For the text-containing cell, return its midpoint in [x, y] coordinate format. 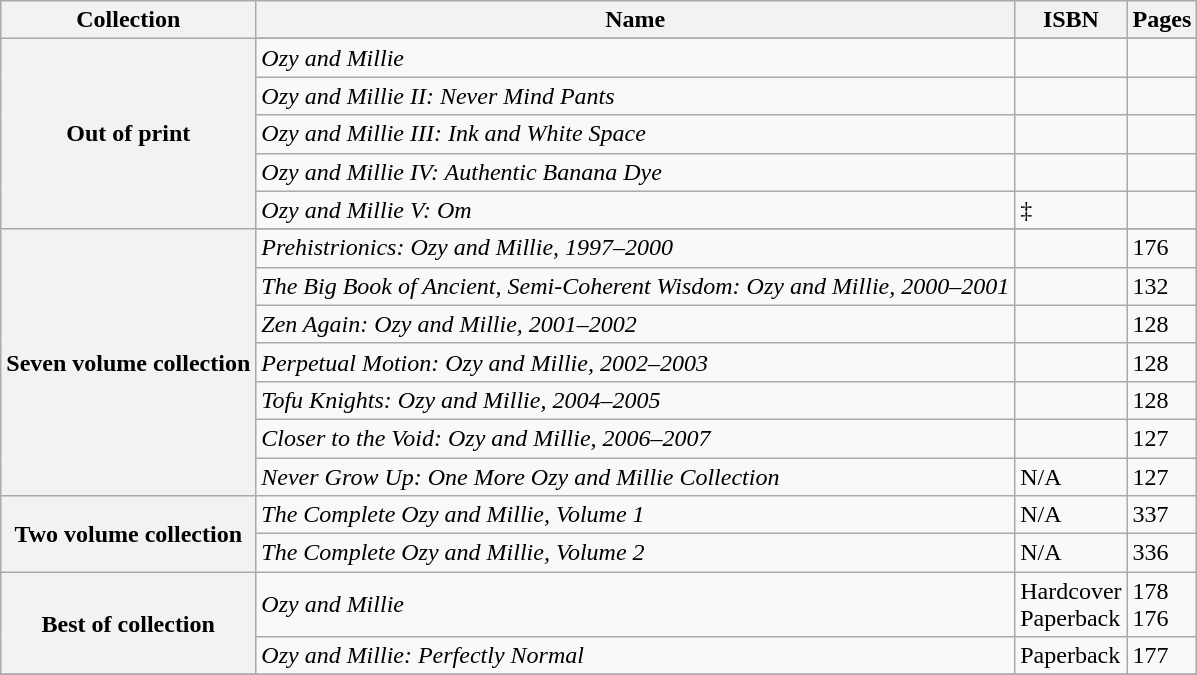
Paperback [1071, 656]
Ozy and Millie IV: Authentic Banana Dye [636, 172]
336 [1162, 553]
Zen Again: Ozy and Millie, 2001–2002 [636, 324]
176 [1162, 248]
Tofu Knights: Ozy and Millie, 2004–2005 [636, 400]
Pages [1162, 20]
Ozy and Millie III: Ink and White Space [636, 134]
Out of print [128, 134]
Name [636, 20]
Closer to the Void: Ozy and Millie, 2006–2007 [636, 438]
Seven volume collection [128, 362]
‡ [1071, 210]
Never Grow Up: One More Ozy and Millie Collection [636, 477]
Hardcover Paperback [1071, 604]
Best of collection [128, 624]
Ozy and Millie: Perfectly Normal [636, 656]
178176 [1162, 604]
Ozy and Millie II: Never Mind Pants [636, 96]
337 [1162, 515]
ISBN [1071, 20]
Two volume collection [128, 534]
The Big Book of Ancient, Semi-Coherent Wisdom: Ozy and Millie, 2000–2001 [636, 286]
Collection [128, 20]
The Complete Ozy and Millie, Volume 1 [636, 515]
The Complete Ozy and Millie, Volume 2 [636, 553]
Ozy and Millie V: Om [636, 210]
177 [1162, 656]
Prehistrionics: Ozy and Millie, 1997–2000 [636, 248]
Perpetual Motion: Ozy and Millie, 2002–2003 [636, 362]
132 [1162, 286]
